For the text-containing cell, return its midpoint in [x, y] coordinate format. 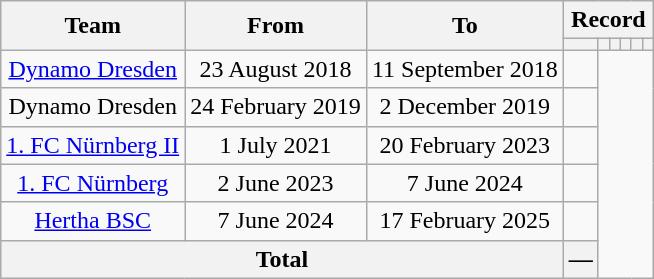
23 August 2018 [276, 69]
11 September 2018 [464, 69]
2 June 2023 [276, 183]
— [580, 259]
From [276, 26]
1 July 2021 [276, 145]
2 December 2019 [464, 107]
To [464, 26]
17 February 2025 [464, 221]
24 February 2019 [276, 107]
1. FC Nürnberg [93, 183]
Team [93, 26]
Hertha BSC [93, 221]
Total [282, 259]
1. FC Nürnberg II [93, 145]
Record [608, 20]
20 February 2023 [464, 145]
